Return (X, Y) of the center of cell containing provided text 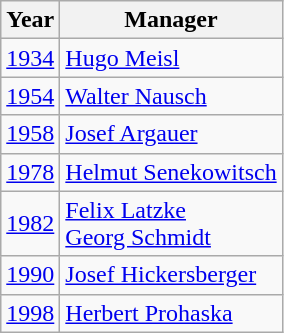
1998 (30, 313)
Manager (171, 20)
Helmut Senekowitsch (171, 172)
Herbert Prohaska (171, 313)
1978 (30, 172)
1990 (30, 275)
Josef Argauer (171, 134)
1958 (30, 134)
1982 (30, 224)
Felix Latzke Georg Schmidt (171, 224)
1954 (30, 96)
Josef Hickersberger (171, 275)
Walter Nausch (171, 96)
1934 (30, 58)
Hugo Meisl (171, 58)
Year (30, 20)
